Capture the cell that displays the provided text and extract its [x, y] central coordinate. 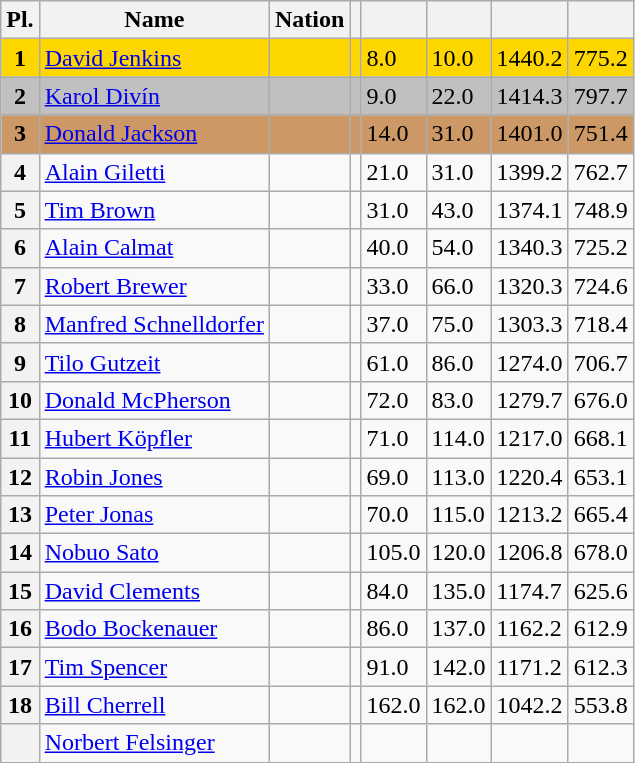
Manfred Schnelldorfer [154, 324]
4 [20, 172]
1220.4 [530, 477]
1401.0 [530, 134]
2 [20, 96]
1340.3 [530, 248]
142.0 [458, 667]
7 [20, 286]
72.0 [394, 400]
9 [20, 362]
6 [20, 248]
612.3 [600, 667]
16 [20, 629]
678.0 [600, 553]
Nobuo Sato [154, 553]
Robert Brewer [154, 286]
Peter Jonas [154, 515]
17 [20, 667]
1206.8 [530, 553]
Norbert Felsinger [154, 743]
114.0 [458, 438]
40.0 [394, 248]
Tilo Gutzeit [154, 362]
668.1 [600, 438]
David Jenkins [154, 58]
Alain Giletti [154, 172]
David Clements [154, 591]
11 [20, 438]
21.0 [394, 172]
553.8 [600, 705]
1399.2 [530, 172]
84.0 [394, 591]
1320.3 [530, 286]
105.0 [394, 553]
137.0 [458, 629]
1213.2 [530, 515]
33.0 [394, 286]
3 [20, 134]
43.0 [458, 210]
91.0 [394, 667]
66.0 [458, 286]
13 [20, 515]
71.0 [394, 438]
1440.2 [530, 58]
Karol Divín [154, 96]
751.4 [600, 134]
676.0 [600, 400]
797.7 [600, 96]
Nation [309, 20]
706.7 [600, 362]
69.0 [394, 477]
718.4 [600, 324]
Bill Cherrell [154, 705]
Donald Jackson [154, 134]
625.6 [600, 591]
Name [154, 20]
748.9 [600, 210]
9.0 [394, 96]
1279.7 [530, 400]
1303.3 [530, 324]
113.0 [458, 477]
762.7 [600, 172]
70.0 [394, 515]
665.4 [600, 515]
115.0 [458, 515]
Tim Spencer [154, 667]
Robin Jones [154, 477]
725.2 [600, 248]
83.0 [458, 400]
8.0 [394, 58]
Alain Calmat [154, 248]
1042.2 [530, 705]
Donald McPherson [154, 400]
Tim Brown [154, 210]
1 [20, 58]
Pl. [20, 20]
Hubert Köpfler [154, 438]
14 [20, 553]
15 [20, 591]
1174.7 [530, 591]
1217.0 [530, 438]
135.0 [458, 591]
1374.1 [530, 210]
5 [20, 210]
653.1 [600, 477]
612.9 [600, 629]
1162.2 [530, 629]
8 [20, 324]
10.0 [458, 58]
61.0 [394, 362]
18 [20, 705]
14.0 [394, 134]
775.2 [600, 58]
724.6 [600, 286]
1171.2 [530, 667]
12 [20, 477]
1274.0 [530, 362]
22.0 [458, 96]
75.0 [458, 324]
120.0 [458, 553]
54.0 [458, 248]
Bodo Bockenauer [154, 629]
1414.3 [530, 96]
37.0 [394, 324]
10 [20, 400]
